Identify which cell holds the provided text, then report its (x, y) central coordinate. 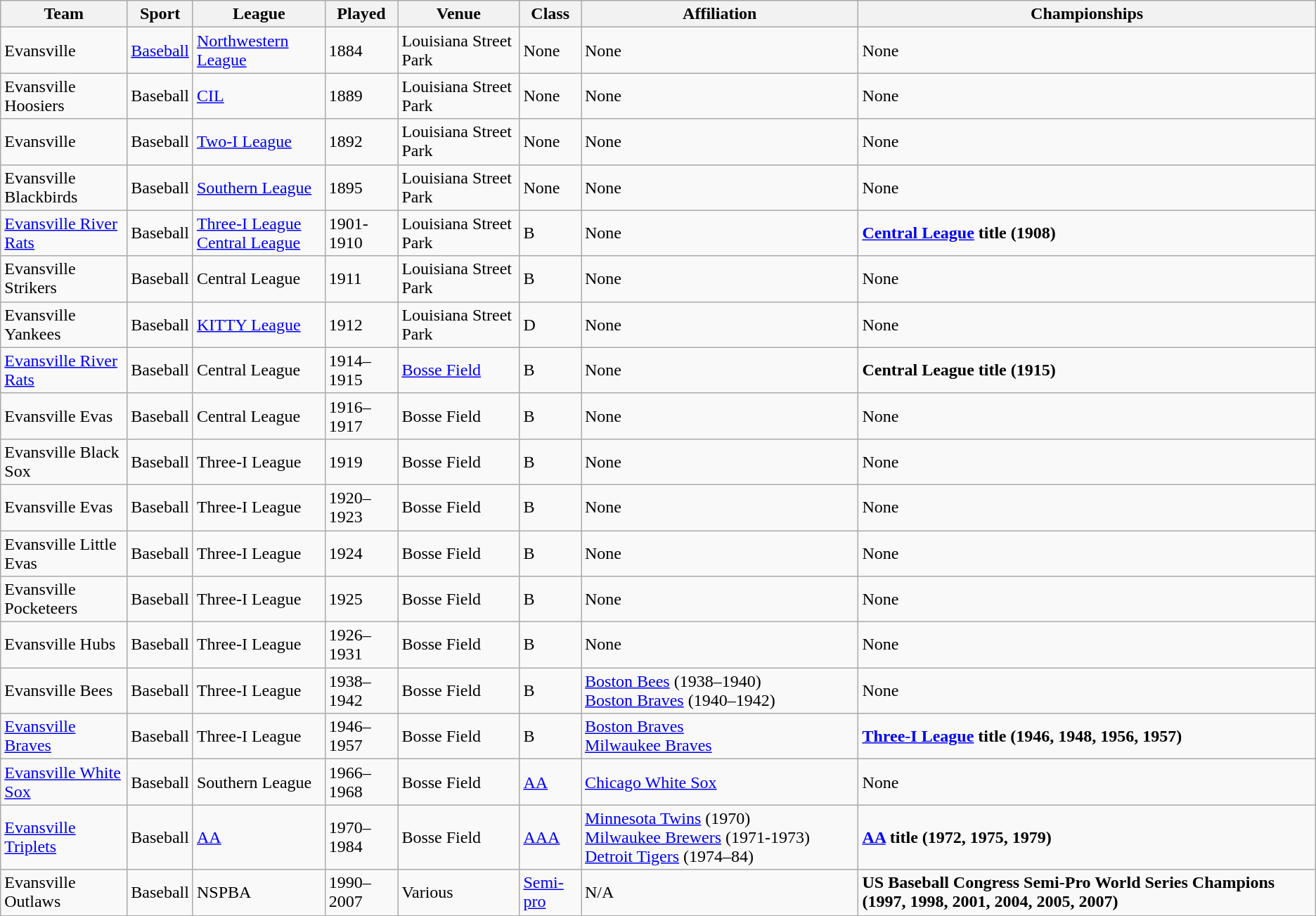
League (259, 14)
Played (361, 14)
Boston BravesMilwaukee Braves (719, 737)
1924 (361, 553)
1970–1984 (361, 837)
1892 (361, 142)
1911 (361, 278)
1990–2007 (361, 893)
AA title (1972, 1975, 1979) (1087, 837)
Evansville Bees (64, 690)
NSPBA (259, 893)
Evansville Pocketeers (64, 599)
US Baseball Congress Semi-Pro World Series Champions (1997, 1998, 2001, 2004, 2005, 2007) (1087, 893)
Northwestern League (259, 51)
1966–1968 (361, 782)
Various (458, 893)
1926–1931 (361, 645)
Evansville Hubs (64, 645)
Class (550, 14)
N/A (719, 893)
1889 (361, 96)
1895 (361, 187)
1914–1915 (361, 370)
Minnesota Twins (1970)Milwaukee Brewers (1971-1973) Detroit Tigers (1974–84) (719, 837)
AAA (550, 837)
Affiliation (719, 14)
Evansville Little Evas (64, 553)
Three-I LeagueCentral League (259, 233)
Evansville Strikers (64, 278)
CIL (259, 96)
D (550, 325)
Evansville Triplets (64, 837)
Evansville Black Sox (64, 461)
Central League title (1915) (1087, 370)
Evansville Hoosiers (64, 96)
Team (64, 14)
Venue (458, 14)
1925 (361, 599)
1912 (361, 325)
Boston Bees (1938–1940)Boston Braves (1940–1942) (719, 690)
Championships (1087, 14)
Three-I League title (1946, 1948, 1956, 1957) (1087, 737)
Evansville Braves (64, 737)
Sport (160, 14)
1916–1917 (361, 416)
Evansville White Sox (64, 782)
1901-1910 (361, 233)
1919 (361, 461)
1946–1957 (361, 737)
Central League title (1908) (1087, 233)
Evansville Yankees (64, 325)
1884 (361, 51)
Semi-pro (550, 893)
Evansville Outlaws (64, 893)
Evansville Blackbirds (64, 187)
Chicago White Sox (719, 782)
1938–1942 (361, 690)
Two-I League (259, 142)
1920–1923 (361, 508)
KITTY League (259, 325)
